Return (x, y) of the center of cell containing provided text 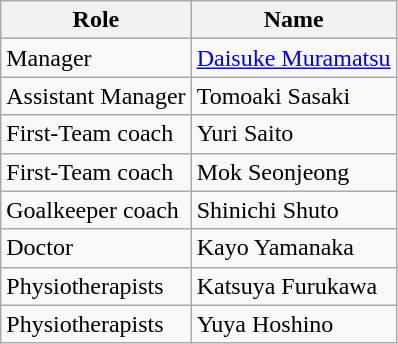
Katsuya Furukawa (294, 286)
Tomoaki Sasaki (294, 96)
Goalkeeper coach (96, 210)
Shinichi Shuto (294, 210)
Yuya Hoshino (294, 324)
Yuri Saito (294, 134)
Daisuke Muramatsu (294, 58)
Role (96, 20)
Doctor (96, 248)
Name (294, 20)
Assistant Manager (96, 96)
Manager (96, 58)
Mok Seonjeong (294, 172)
Kayo Yamanaka (294, 248)
